Extract the (x, y) coordinate from the center of the cell holding the provided text.  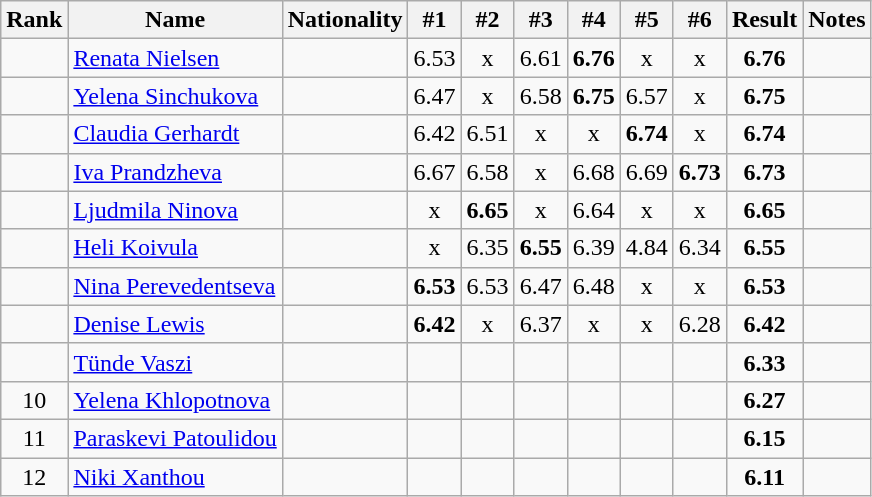
6.28 (700, 324)
6.35 (488, 248)
Renata Nielsen (175, 58)
6.57 (646, 96)
6.51 (488, 134)
#1 (434, 20)
Niki Xanthou (175, 477)
Denise Lewis (175, 324)
6.67 (434, 172)
Nina Perevedentseva (175, 286)
Yelena Sinchukova (175, 96)
6.39 (594, 248)
Yelena Khlopotnova (175, 400)
Result (764, 20)
Ljudmila Ninova (175, 210)
6.37 (540, 324)
6.33 (764, 362)
6.27 (764, 400)
#3 (540, 20)
6.68 (594, 172)
4.84 (646, 248)
Nationality (345, 20)
12 (34, 477)
Claudia Gerhardt (175, 134)
11 (34, 438)
Iva Prandzheva (175, 172)
6.61 (540, 58)
Notes (837, 20)
Rank (34, 20)
Heli Koivula (175, 248)
#2 (488, 20)
Name (175, 20)
Paraskevi Patoulidou (175, 438)
#6 (700, 20)
#4 (594, 20)
6.34 (700, 248)
6.69 (646, 172)
6.64 (594, 210)
6.11 (764, 477)
6.15 (764, 438)
10 (34, 400)
Tünde Vaszi (175, 362)
6.48 (594, 286)
#5 (646, 20)
